Provide the [X, Y] coordinate of the cell's center where the given text is located.  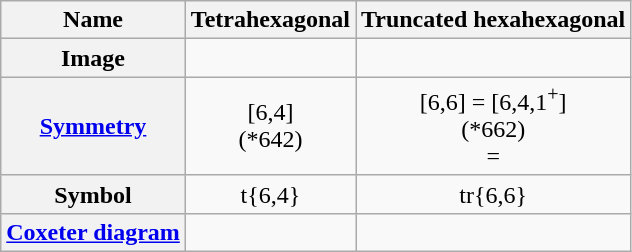
Image [94, 58]
[6,4](*642) [270, 126]
Truncated hexahexagonal [494, 20]
Tetrahexagonal [270, 20]
[6,6] = [6,4,1+](*662) = [494, 126]
Coxeter diagram [94, 232]
Name [94, 20]
tr{6,6} [494, 194]
Symmetry [94, 126]
Symbol [94, 194]
t{6,4} [270, 194]
